Extract the (X, Y) coordinate from the center of the cell holding the provided text.  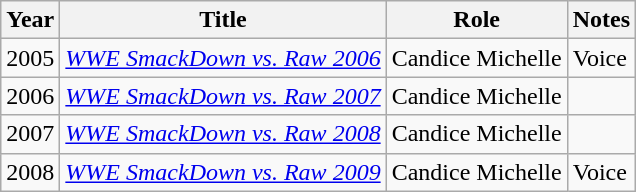
WWE SmackDown vs. Raw 2008 (223, 134)
2008 (30, 172)
WWE SmackDown vs. Raw 2009 (223, 172)
2007 (30, 134)
WWE SmackDown vs. Raw 2007 (223, 96)
2005 (30, 58)
Year (30, 20)
WWE SmackDown vs. Raw 2006 (223, 58)
Title (223, 20)
Role (476, 20)
Notes (601, 20)
2006 (30, 96)
